Identify which cell holds the provided text, then report its (X, Y) central coordinate. 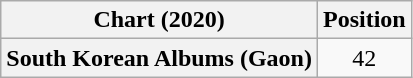
South Korean Albums (Gaon) (160, 58)
42 (364, 58)
Chart (2020) (160, 20)
Position (364, 20)
